For the text-containing cell, return its midpoint in (x, y) coordinate format. 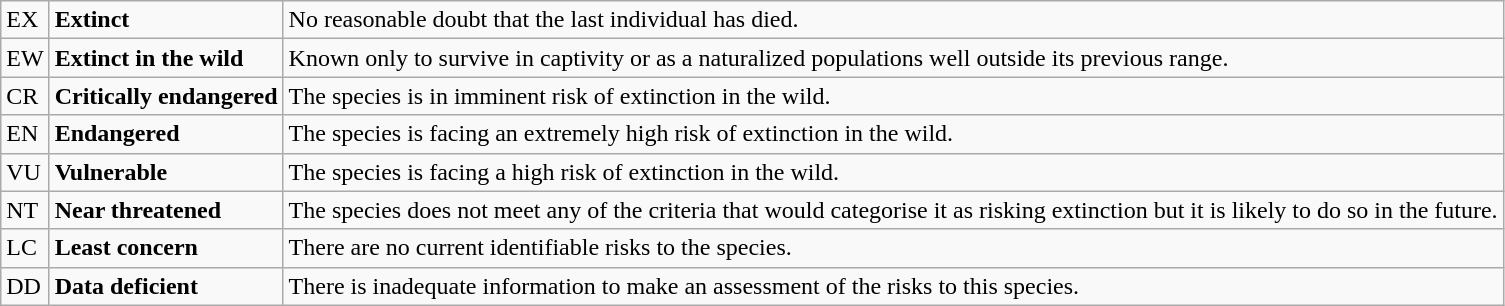
DD (25, 286)
EW (25, 58)
NT (25, 210)
Critically endangered (166, 96)
Known only to survive in captivity or as a naturalized populations well outside its previous range. (893, 58)
There is inadequate information to make an assessment of the risks to this species. (893, 286)
CR (25, 96)
The species is facing a high risk of extinction in the wild. (893, 172)
Vulnerable (166, 172)
No reasonable doubt that the last individual has died. (893, 20)
EX (25, 20)
Extinct (166, 20)
The species is in imminent risk of extinction in the wild. (893, 96)
Endangered (166, 134)
The species does not meet any of the criteria that would categorise it as risking extinction but it is likely to do so in the future. (893, 210)
There are no current identifiable risks to the species. (893, 248)
VU (25, 172)
The species is facing an extremely high risk of extinction in the wild. (893, 134)
Data deficient (166, 286)
Least concern (166, 248)
EN (25, 134)
Near threatened (166, 210)
Extinct in the wild (166, 58)
LC (25, 248)
